Locate the cell with the specified text and output its (x, y) center coordinate. 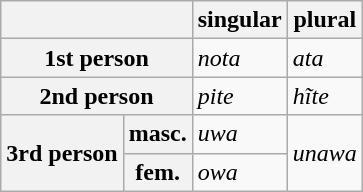
fem. (158, 172)
plural (324, 20)
unawa (324, 153)
1st person (96, 58)
singular (240, 20)
pite (240, 96)
ata (324, 58)
3rd person (62, 153)
uwa (240, 134)
nota (240, 58)
2nd person (96, 96)
masc. (158, 134)
owa (240, 172)
hĩte (324, 96)
